Find where the given text appears and provide that cell's center as (x, y) coordinate. 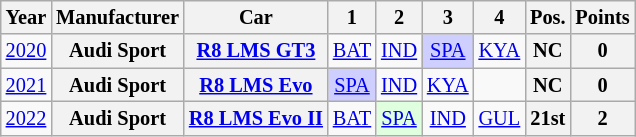
21st (548, 118)
3 (448, 17)
GUL (500, 118)
Year (26, 17)
Points (602, 17)
R8 LMS GT3 (256, 51)
Manufacturer (118, 17)
Car (256, 17)
2020 (26, 51)
2021 (26, 85)
Pos. (548, 17)
2022 (26, 118)
4 (500, 17)
1 (352, 17)
R8 LMS Evo II (256, 118)
R8 LMS Evo (256, 85)
